Find where the given text appears and provide that cell's center as (x, y) coordinate. 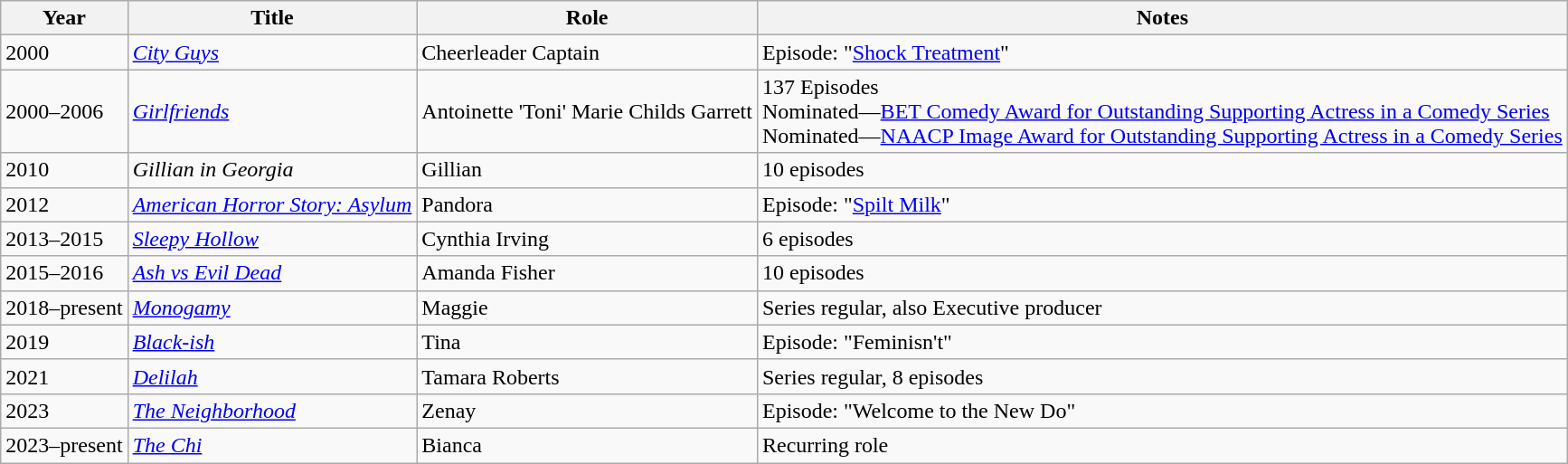
2012 (64, 204)
Gillian (588, 170)
Tina (588, 342)
2000 (64, 52)
Sleepy Hollow (272, 239)
Delilah (272, 376)
Zenay (588, 411)
American Horror Story: Asylum (272, 204)
Role (588, 18)
Bianca (588, 445)
Black-ish (272, 342)
Notes (1162, 18)
2010 (64, 170)
Episode: "Shock Treatment" (1162, 52)
Antoinette 'Toni' Marie Childs Garrett (588, 111)
Cheerleader Captain (588, 52)
2021 (64, 376)
Title (272, 18)
Amanda Fisher (588, 273)
Series regular, also Executive producer (1162, 308)
Pandora (588, 204)
Episode: "Spilt Milk" (1162, 204)
Cynthia Irving (588, 239)
2019 (64, 342)
Ash vs Evil Dead (272, 273)
2013–2015 (64, 239)
Series regular, 8 episodes (1162, 376)
2023–present (64, 445)
2000–2006 (64, 111)
Monogamy (272, 308)
The Chi (272, 445)
City Guys (272, 52)
6 episodes (1162, 239)
Girlfriends (272, 111)
2023 (64, 411)
Gillian in Georgia (272, 170)
Year (64, 18)
Episode: "Feminisn't" (1162, 342)
Recurring role (1162, 445)
2018–present (64, 308)
Maggie (588, 308)
2015–2016 (64, 273)
Episode: "Welcome to the New Do" (1162, 411)
Tamara Roberts (588, 376)
The Neighborhood (272, 411)
